Extract the [X, Y] coordinate from the center of the cell holding the provided text.  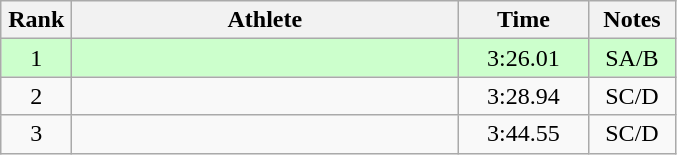
1 [36, 58]
3:28.94 [524, 96]
2 [36, 96]
3:26.01 [524, 58]
3 [36, 134]
Athlete [265, 20]
3:44.55 [524, 134]
Notes [632, 20]
Rank [36, 20]
SA/B [632, 58]
Time [524, 20]
